Search for the cell housing the specified text and yield its (X, Y) center coordinate. 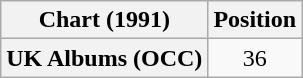
Chart (1991) (104, 20)
Position (255, 20)
36 (255, 58)
UK Albums (OCC) (104, 58)
